Return [X, Y] of the center of cell containing provided text 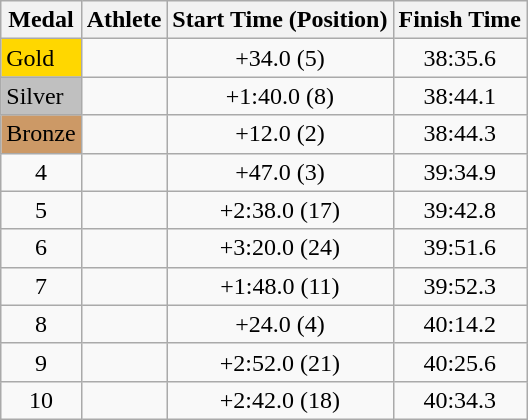
4 [41, 172]
Silver [41, 96]
+2:38.0 (17) [280, 210]
+2:52.0 (21) [280, 362]
39:52.3 [460, 286]
+12.0 (2) [280, 134]
9 [41, 362]
Gold [41, 58]
40:14.2 [460, 324]
Bronze [41, 134]
+24.0 (4) [280, 324]
39:34.9 [460, 172]
38:44.1 [460, 96]
6 [41, 248]
Athlete [124, 20]
Start Time (Position) [280, 20]
38:35.6 [460, 58]
10 [41, 400]
7 [41, 286]
Medal [41, 20]
5 [41, 210]
+2:42.0 (18) [280, 400]
+3:20.0 (24) [280, 248]
Finish Time [460, 20]
+1:48.0 (11) [280, 286]
+34.0 (5) [280, 58]
8 [41, 324]
39:42.8 [460, 210]
+47.0 (3) [280, 172]
38:44.3 [460, 134]
40:34.3 [460, 400]
39:51.6 [460, 248]
+1:40.0 (8) [280, 96]
40:25.6 [460, 362]
